Return the [X, Y] coordinate for the center point of the cell that contains the specified text.  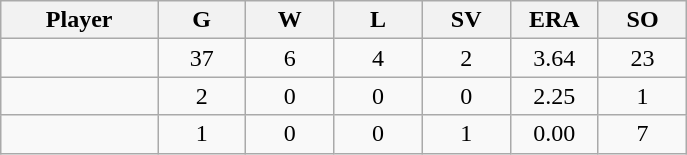
6 [290, 58]
Player [80, 20]
37 [202, 58]
L [378, 20]
SO [642, 20]
ERA [554, 20]
23 [642, 58]
W [290, 20]
SV [466, 20]
4 [378, 58]
G [202, 20]
3.64 [554, 58]
7 [642, 134]
0.00 [554, 134]
2.25 [554, 96]
